Output the (x, y) coordinate of the center of the cell containing the given text.  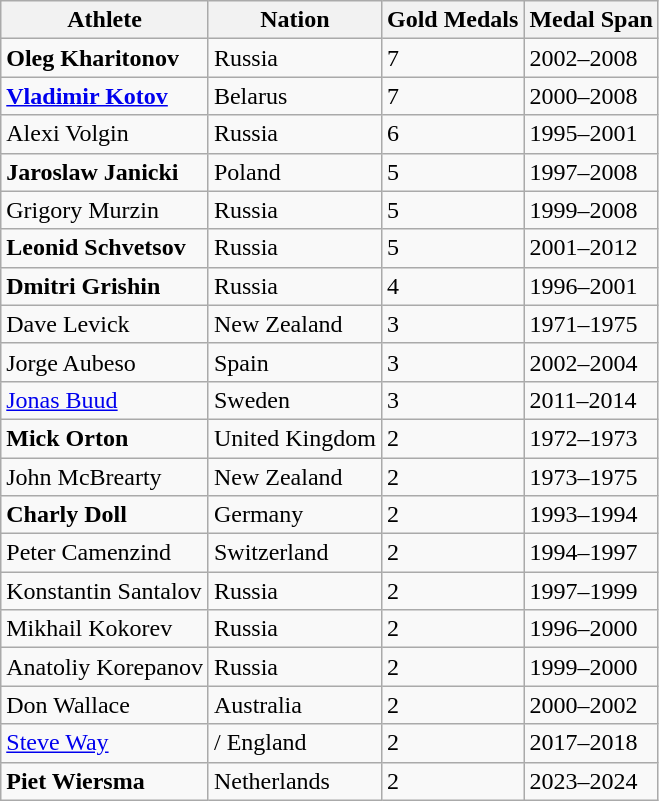
2001–2012 (591, 248)
1996–2001 (591, 286)
Jorge Aubeso (105, 362)
Oleg Kharitonov (105, 58)
2002–2004 (591, 362)
Anatoliy Korepanov (105, 667)
Don Wallace (105, 705)
Athlete (105, 20)
2000–2008 (591, 96)
Switzerland (294, 553)
Dave Levick (105, 324)
2023–2024 (591, 781)
4 (452, 286)
Sweden (294, 400)
6 (452, 134)
Konstantin Santalov (105, 591)
Spain (294, 362)
2000–2002 (591, 705)
1999–2008 (591, 210)
Vladimir Kotov (105, 96)
Jaroslaw Janicki (105, 172)
1972–1973 (591, 438)
1997–1999 (591, 591)
2017–2018 (591, 743)
1971–1975 (591, 324)
1993–1994 (591, 515)
Germany (294, 515)
Grigory Murzin (105, 210)
2011–2014 (591, 400)
John McBrearty (105, 477)
1995–2001 (591, 134)
1996–2000 (591, 629)
Netherlands (294, 781)
Australia (294, 705)
Steve Way (105, 743)
Piet Wiersma (105, 781)
/ England (294, 743)
Nation (294, 20)
1997–2008 (591, 172)
Medal Span (591, 20)
Peter Camenzind (105, 553)
1999–2000 (591, 667)
1994–1997 (591, 553)
Jonas Buud (105, 400)
Charly Doll (105, 515)
1973–1975 (591, 477)
Mick Orton (105, 438)
Poland (294, 172)
2002–2008 (591, 58)
Belarus (294, 96)
Dmitri Grishin (105, 286)
Alexi Volgin (105, 134)
United Kingdom (294, 438)
Mikhail Kokorev (105, 629)
Leonid Schvetsov (105, 248)
Gold Medals (452, 20)
